Pinpoint the cell where the given text exists, returning its (x, y) midpoint coordinate. 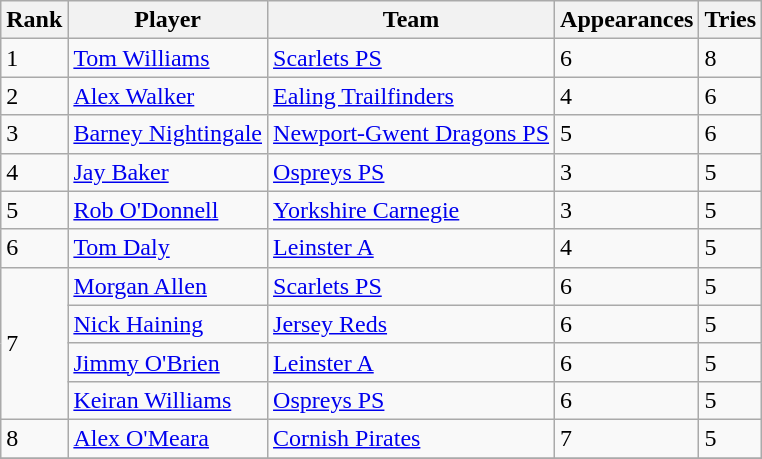
Tries (730, 20)
Player (168, 20)
Jay Baker (168, 172)
Cornish Pirates (412, 438)
Tom Williams (168, 58)
Morgan Allen (168, 286)
Team (412, 20)
Yorkshire Carnegie (412, 210)
Rank (34, 20)
Alex Walker (168, 96)
Barney Nightingale (168, 134)
Alex O'Meara (168, 438)
Jimmy O'Brien (168, 362)
Appearances (627, 20)
Keiran Williams (168, 400)
Tom Daly (168, 248)
Rob O'Donnell (168, 210)
Ealing Trailfinders (412, 96)
1 (34, 58)
Nick Haining (168, 324)
Newport-Gwent Dragons PS (412, 134)
Jersey Reds (412, 324)
2 (34, 96)
